Return the [X, Y] coordinate for the center point of the cell that contains the specified text.  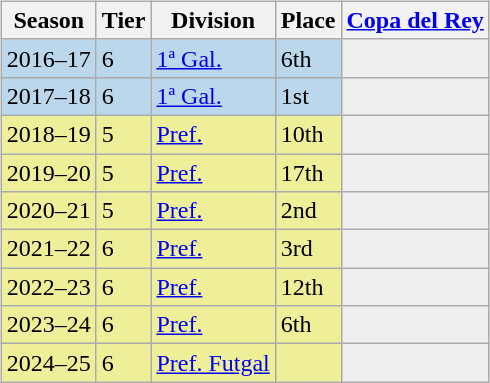
2021–22 [48, 249]
10th [308, 134]
2018–19 [48, 134]
2016–17 [48, 58]
Tier [124, 20]
2nd [308, 211]
Division [213, 20]
2024–25 [48, 363]
Place [308, 20]
2017–18 [48, 96]
1st [308, 96]
2022–23 [48, 287]
3rd [308, 249]
Copa del Rey [415, 20]
Pref. Futgal [213, 363]
Season [48, 20]
2019–20 [48, 173]
2020–21 [48, 211]
12th [308, 287]
2023–24 [48, 325]
17th [308, 173]
